Find where the given text appears and provide that cell's center as (x, y) coordinate. 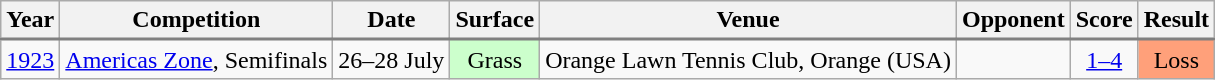
Loss (1176, 60)
Date (392, 20)
Competition (196, 20)
Americas Zone, Semifinals (196, 60)
1923 (30, 60)
Opponent (1013, 20)
Grass (495, 60)
Result (1176, 20)
26–28 July (392, 60)
Venue (748, 20)
Score (1104, 20)
1–4 (1104, 60)
Year (30, 20)
Orange Lawn Tennis Club, Orange (USA) (748, 60)
Surface (495, 20)
